Return (X, Y) of the center of cell containing provided text 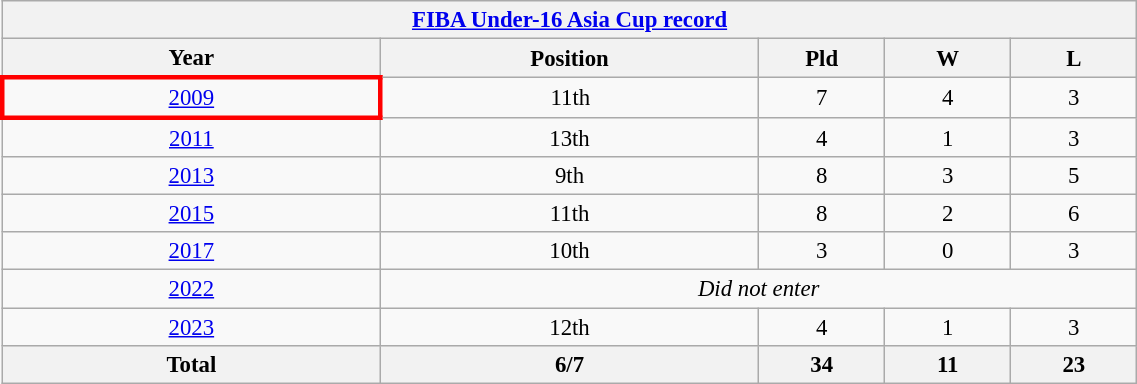
0 (948, 251)
2009 (191, 98)
W (948, 58)
34 (822, 364)
Position (569, 58)
2 (948, 214)
Year (191, 58)
10th (569, 251)
7 (822, 98)
2017 (191, 251)
11 (948, 364)
2023 (191, 327)
9th (569, 176)
2013 (191, 176)
2015 (191, 214)
12th (569, 327)
13th (569, 138)
6/7 (569, 364)
23 (1074, 364)
Did not enter (758, 289)
5 (1074, 176)
2011 (191, 138)
L (1074, 58)
2022 (191, 289)
Total (191, 364)
6 (1074, 214)
FIBA Under-16 Asia Cup record (570, 20)
Pld (822, 58)
